Find where the given text appears and provide that cell's center as (X, Y) coordinate. 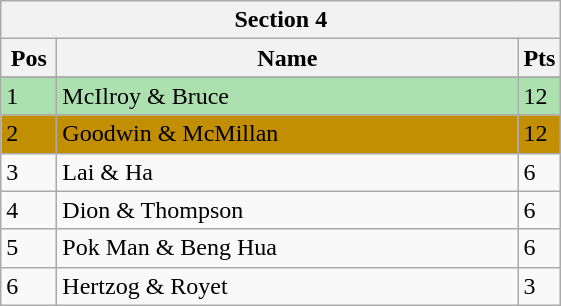
Name (288, 58)
Hertzog & Royet (288, 286)
Pok Man & Beng Hua (288, 248)
5 (29, 248)
Pos (29, 58)
Lai & Ha (288, 172)
1 (29, 96)
Goodwin & McMillan (288, 134)
2 (29, 134)
4 (29, 210)
Dion & Thompson (288, 210)
Section 4 (281, 20)
Pts (540, 58)
McIlroy & Bruce (288, 96)
